From the cell containing the given text, extract its center point as [X, Y] coordinate. 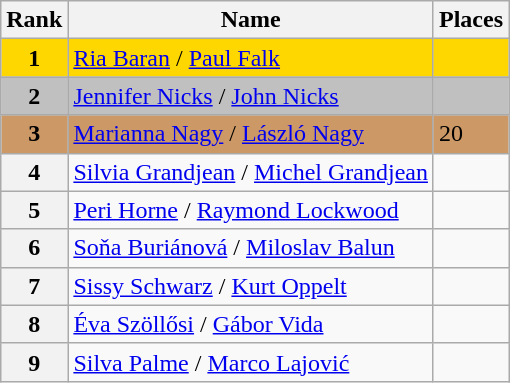
Name [251, 20]
Jennifer Nicks / John Nicks [251, 96]
3 [34, 134]
1 [34, 58]
Silvia Grandjean / Michel Grandjean [251, 172]
Places [470, 20]
7 [34, 286]
6 [34, 248]
Soňa Buriánová / Miloslav Balun [251, 248]
Ria Baran / Paul Falk [251, 58]
Marianna Nagy / László Nagy [251, 134]
Silva Palme / Marco Lajović [251, 362]
Rank [34, 20]
4 [34, 172]
20 [470, 134]
9 [34, 362]
Sissy Schwarz / Kurt Oppelt [251, 286]
2 [34, 96]
8 [34, 324]
5 [34, 210]
Peri Horne / Raymond Lockwood [251, 210]
Éva Szöllősi / Gábor Vida [251, 324]
